Capture the cell that displays the provided text and extract its (X, Y) central coordinate. 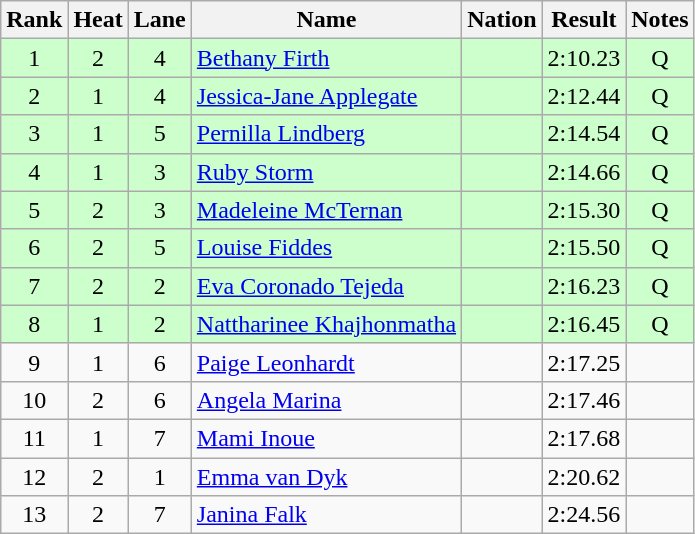
8 (34, 324)
2:14.54 (584, 134)
2:17.46 (584, 400)
Angela Marina (326, 400)
Janina Falk (326, 515)
2:15.50 (584, 248)
2:17.68 (584, 438)
Jessica-Jane Applegate (326, 96)
2:15.30 (584, 210)
Nation (502, 20)
2:24.56 (584, 515)
2:12.44 (584, 96)
10 (34, 400)
Bethany Firth (326, 58)
Paige Leonhardt (326, 362)
13 (34, 515)
2:10.23 (584, 58)
Ruby Storm (326, 172)
2:14.66 (584, 172)
9 (34, 362)
12 (34, 477)
Notes (660, 20)
Heat (98, 20)
Nattharinee Khajhonmatha (326, 324)
Eva Coronado Tejeda (326, 286)
11 (34, 438)
Lane (160, 20)
Louise Fiddes (326, 248)
2:16.45 (584, 324)
Rank (34, 20)
Mami Inoue (326, 438)
2:17.25 (584, 362)
Madeleine McTernan (326, 210)
Pernilla Lindberg (326, 134)
Emma van Dyk (326, 477)
2:20.62 (584, 477)
2:16.23 (584, 286)
Name (326, 20)
Result (584, 20)
